Return the [X, Y] coordinate for the center point of the cell that contains the specified text.  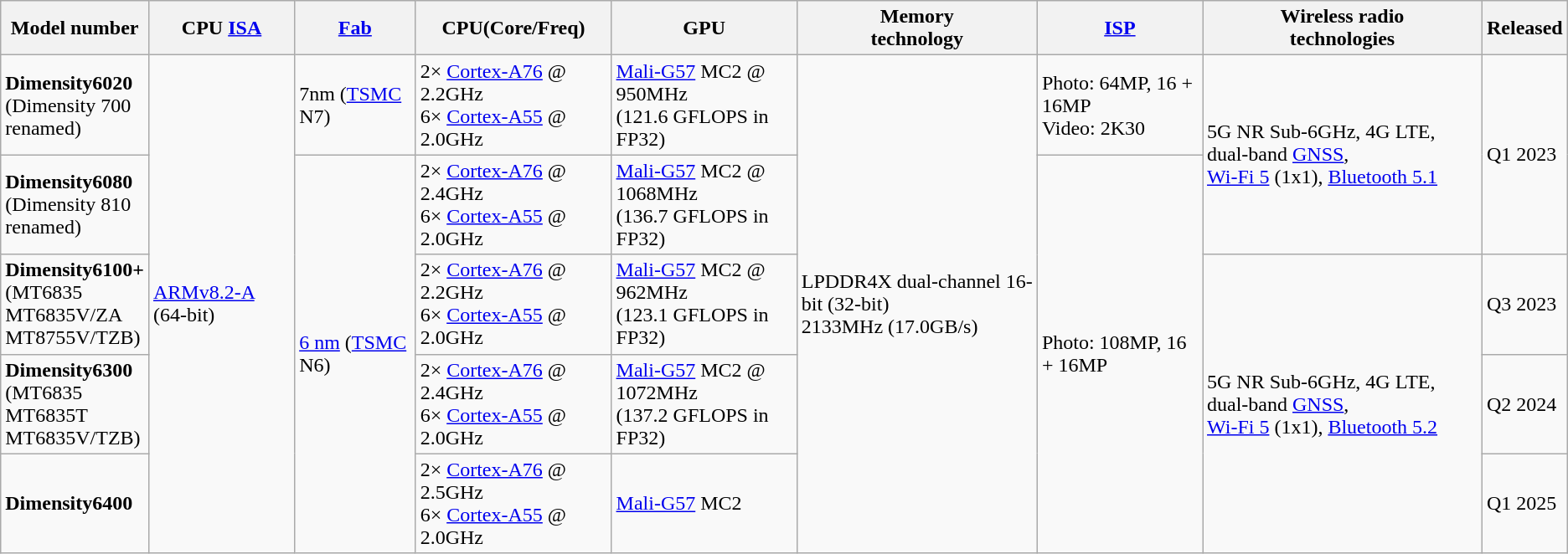
Model number [75, 28]
5G NR Sub-6GHz, 4G LTE, dual-band GNSS, Wi-Fi 5 (1x1), Bluetooth 5.1 [1343, 155]
Fab [355, 28]
6 nm (TSMC N6) [355, 354]
2× Cortex-A76 @ 2.5GHz6× Cortex-A55 @ 2.0GHz [513, 504]
Q2 2024 [1524, 403]
ISP [1119, 28]
Dimensity6300(MT6835 MT6835T MT6835V/TZB) [75, 403]
Dimensity6080(Dimensity 810 renamed) [75, 204]
Dimensity6400 [75, 504]
Mali-G57 MC2 [704, 504]
Wireless radio technologies [1343, 28]
Memory technology [916, 28]
Mali-G57 MC2 @ 950MHz(121.6 GFLOPS in FP32) [704, 105]
Photo: 108MP, 16 + 16MP [1119, 354]
Released [1524, 28]
CPU(Core/Freq) [513, 28]
Dimensity6020(Dimensity 700 renamed) [75, 105]
Q1 2023 [1524, 155]
GPU [704, 28]
Q3 2023 [1524, 305]
5G NR Sub-6GHz, 4G LTE, dual-band GNSS, Wi-Fi 5 (1x1), Bluetooth 5.2 [1343, 403]
Q1 2025 [1524, 504]
Mali-G57 MC2 @ 1072MHz(137.2 GFLOPS in FP32) [704, 403]
7nm (TSMC N7) [355, 105]
Mali-G57 MC2 @ 962MHz(123.1 GFLOPS in FP32) [704, 305]
LPDDR4X dual-channel 16-bit (32-bit)2133MHz (17.0GB/s) [916, 305]
ARMv8.2-A (64-bit) [221, 305]
Photo: 64MP, 16 + 16MPVideo: 2K30 [1119, 105]
Dimensity6100+(MT6835 MT6835V/ZA MT8755V/TZB) [75, 305]
Mali-G57 MC2 @ 1068MHz(136.7 GFLOPS in FP32) [704, 204]
CPU ISA [221, 28]
